Identify which cell holds the provided text, then report its [x, y] central coordinate. 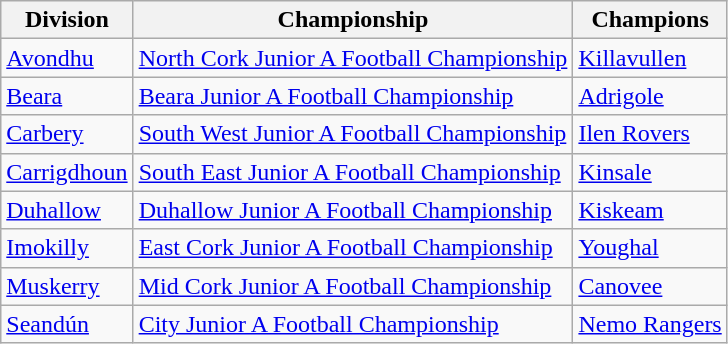
Canovee [650, 286]
East Cork Junior A Football Championship [353, 248]
Duhallow [67, 210]
South West Junior A Football Championship [353, 134]
Youghal [650, 248]
Killavullen [650, 58]
Carbery [67, 134]
Championship [353, 20]
Ilen Rovers [650, 134]
Nemo Rangers [650, 324]
Kinsale [650, 172]
Beara [67, 96]
Mid Cork Junior A Football Championship [353, 286]
Kiskeam [650, 210]
Imokilly [67, 248]
Division [67, 20]
Muskerry [67, 286]
Carrigdhoun [67, 172]
North Cork Junior A Football Championship [353, 58]
Avondhu [67, 58]
Duhallow Junior A Football Championship [353, 210]
Champions [650, 20]
Adrigole [650, 96]
City Junior A Football Championship [353, 324]
Seandún [67, 324]
South East Junior A Football Championship [353, 172]
Beara Junior A Football Championship [353, 96]
